For the text-containing cell, return its midpoint in [X, Y] coordinate format. 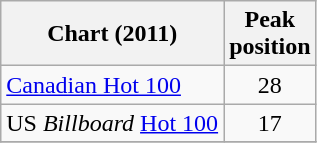
US Billboard Hot 100 [112, 123]
Peakposition [270, 34]
Canadian Hot 100 [112, 85]
Chart (2011) [112, 34]
17 [270, 123]
28 [270, 85]
